From the cell containing the given text, extract its center point as (x, y) coordinate. 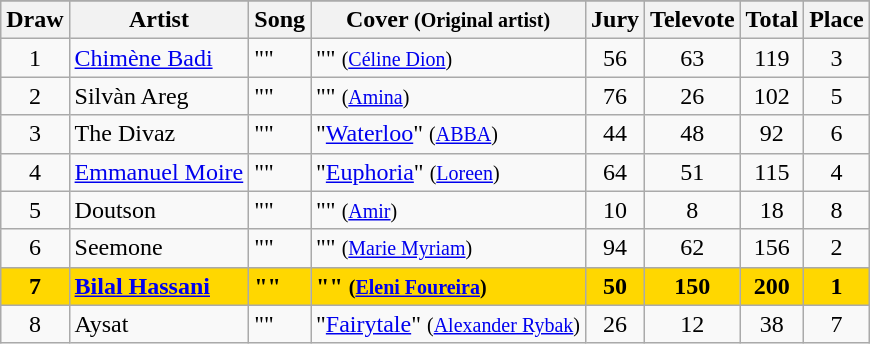
"Fairytale" (Alexander Rybak) (448, 324)
"" (Céline Dion) (448, 58)
50 (616, 286)
"" (Amir) (448, 210)
Chimène Badi (159, 58)
Place (837, 20)
63 (692, 58)
150 (692, 286)
"" (Eleni Foureira) (448, 286)
Artist (159, 20)
"Euphoria" (Loreen) (448, 172)
62 (692, 248)
Jury (616, 20)
12 (692, 324)
51 (692, 172)
"Waterloo" (ABBA) (448, 134)
Bilal Hassani (159, 286)
115 (772, 172)
94 (616, 248)
Total (772, 20)
200 (772, 286)
38 (772, 324)
92 (772, 134)
Draw (35, 20)
Seemone (159, 248)
64 (616, 172)
Aysat (159, 324)
18 (772, 210)
Televote (692, 20)
76 (616, 96)
"" (Amina) (448, 96)
Doutson (159, 210)
102 (772, 96)
Cover (Original artist) (448, 20)
"" (Marie Myriam) (448, 248)
56 (616, 58)
10 (616, 210)
48 (692, 134)
Song (280, 20)
Emmanuel Moire (159, 172)
119 (772, 58)
44 (616, 134)
Silvàn Areg (159, 96)
156 (772, 248)
The Divaz (159, 134)
